Scan for the cell matching the given text and deliver its (X, Y) coordinate at center. 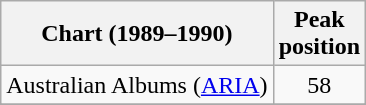
Chart (1989–1990) (137, 34)
58 (319, 85)
Australian Albums (ARIA) (137, 85)
Peakposition (319, 34)
